Output the [x, y] coordinate of the center of the cell containing the given text.  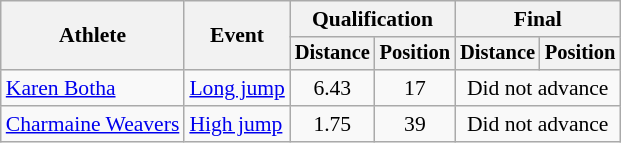
1.75 [332, 124]
Athlete [93, 36]
High jump [236, 124]
Final [538, 19]
17 [415, 88]
Charmaine Weavers [93, 124]
Long jump [236, 88]
Karen Botha [93, 88]
6.43 [332, 88]
Event [236, 36]
Qualification [372, 19]
39 [415, 124]
